Find where the given text appears and provide that cell's center as (x, y) coordinate. 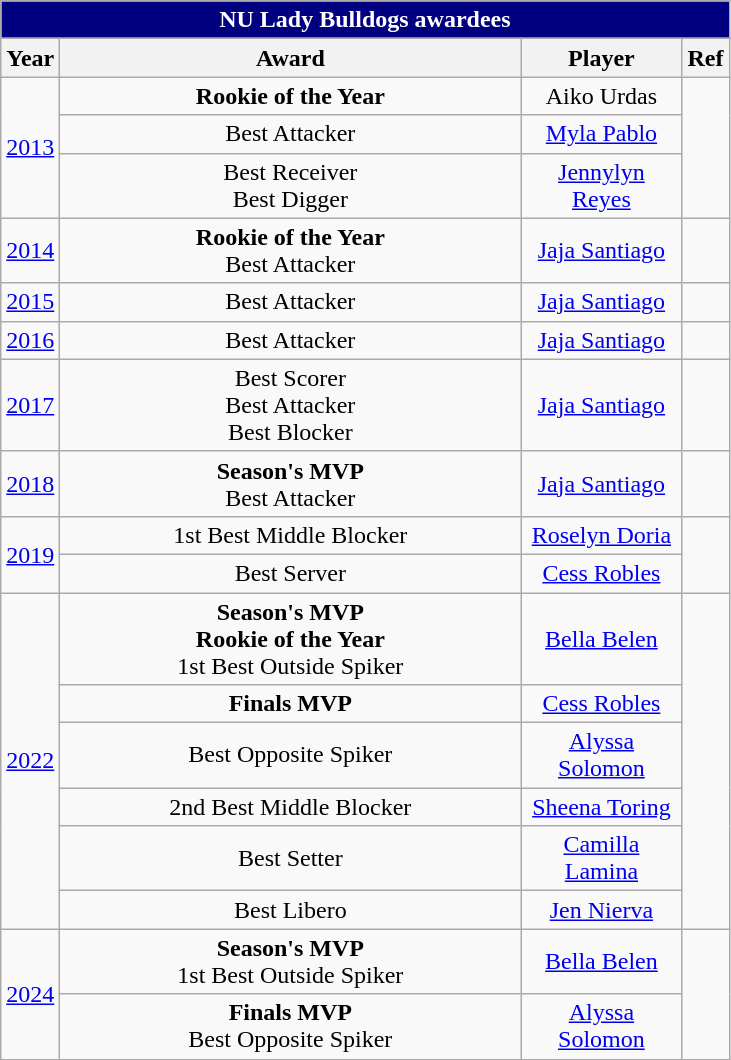
Finals MVPBest Opposite Spiker (290, 1026)
Jennylyn Reyes (602, 186)
Best Setter (290, 858)
2024 (30, 994)
Season's MVP 1st Best Outside Spiker (290, 962)
Season's MVP Best Attacker (290, 484)
Rookie of the Year (290, 96)
Aiko Urdas (602, 96)
2nd Best Middle Blocker (290, 807)
Sheena Toring (602, 807)
Camilla Lamina (602, 858)
2016 (30, 340)
Best Scorer Best Attacker Best Blocker (290, 405)
2017 (30, 405)
Best Receiver Best Digger (290, 186)
Award (290, 58)
Roselyn Doria (602, 535)
NU Lady Bulldogs awardees (365, 20)
Rookie of the Year Best Attacker (290, 250)
2018 (30, 484)
1st Best Middle Blocker (290, 535)
2015 (30, 302)
Season's MVP Rookie of the Year1st Best Outside Spiker (290, 638)
Year (30, 58)
2019 (30, 554)
Best Libero (290, 910)
Best Opposite Spiker (290, 756)
Finals MVP (290, 704)
2022 (30, 760)
2014 (30, 250)
Jen Nierva (602, 910)
Player (602, 58)
Ref (706, 58)
Myla Pablo (602, 134)
Best Server (290, 573)
2013 (30, 148)
